Locate the cell with the specified text and output its (x, y) center coordinate. 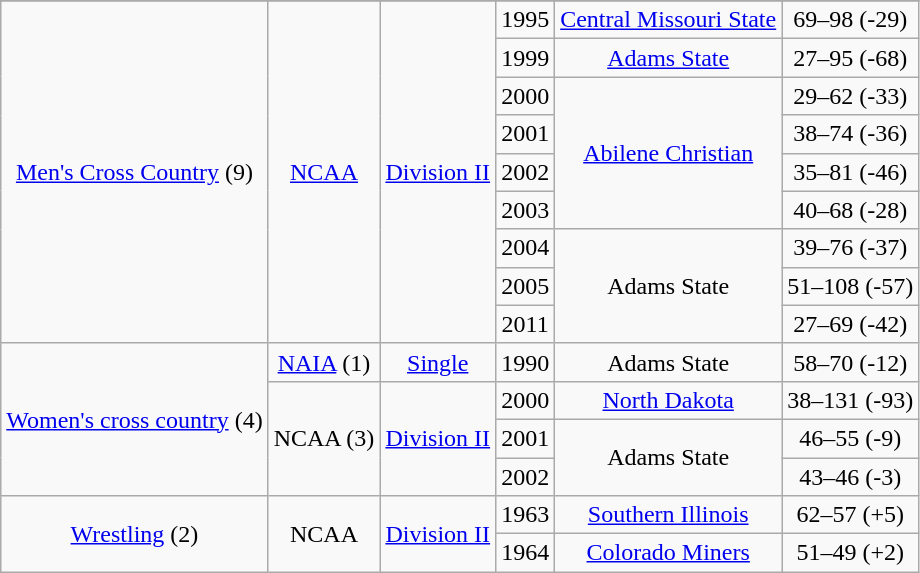
1995 (526, 20)
1964 (526, 553)
58–70 (-12) (850, 362)
2005 (526, 286)
NAIA (1) (324, 362)
2004 (526, 248)
Colorado Miners (668, 553)
1990 (526, 362)
Women's cross country (4) (134, 419)
2003 (526, 210)
Central Missouri State (668, 20)
27–95 (-68) (850, 58)
35–81 (-46) (850, 172)
2011 (526, 324)
69–98 (-29) (850, 20)
38–131 (-93) (850, 400)
Abilene Christian (668, 153)
1963 (526, 515)
38–74 (-36) (850, 134)
Southern Illinois (668, 515)
62–57 (+5) (850, 515)
Single (438, 362)
29–62 (-33) (850, 96)
1999 (526, 58)
NCAA (3) (324, 438)
Men's Cross Country (9) (134, 172)
North Dakota (668, 400)
39–76 (-37) (850, 248)
27–69 (-42) (850, 324)
43–46 (-3) (850, 477)
46–55 (-9) (850, 438)
51–49 (+2) (850, 553)
51–108 (-57) (850, 286)
Wrestling (2) (134, 534)
40–68 (-28) (850, 210)
